Pinpoint the cell where the given text exists, returning its (X, Y) midpoint coordinate. 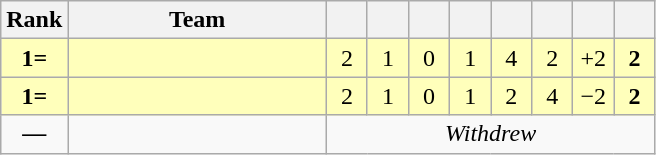
Team (198, 20)
+2 (594, 58)
Rank (34, 20)
— (34, 134)
Withdrew (490, 134)
−2 (594, 96)
